From the cell containing the given text, extract its center point as [x, y] coordinate. 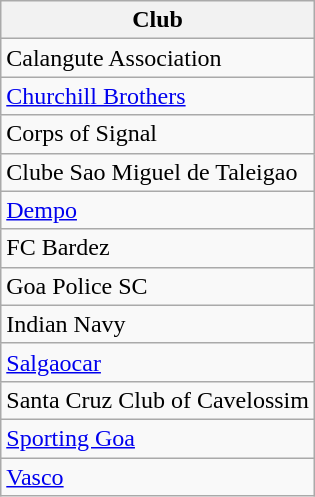
Sporting Goa [158, 438]
Vasco [158, 477]
FC Bardez [158, 248]
Salgaocar [158, 362]
Churchill Brothers [158, 96]
Calangute Association [158, 58]
Clube Sao Miguel de Taleigao [158, 172]
Dempo [158, 210]
Santa Cruz Club of Cavelossim [158, 400]
Goa Police SC [158, 286]
Indian Navy [158, 324]
Corps of Signal [158, 134]
Club [158, 20]
